Provide the [x, y] coordinate of the cell's center where the given text is located.  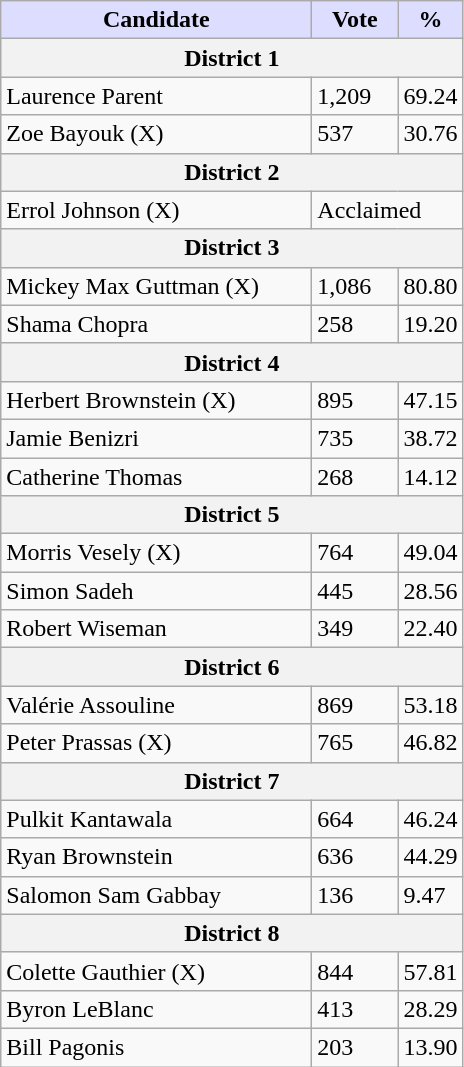
District 5 [232, 515]
Zoe Bayouk (X) [156, 134]
28.56 [430, 591]
203 [355, 1047]
Valérie Assouline [156, 705]
44.29 [430, 857]
413 [355, 1009]
District 2 [232, 172]
Laurence Parent [156, 96]
District 8 [232, 933]
1,086 [355, 286]
47.15 [430, 400]
53.18 [430, 705]
District 3 [232, 248]
636 [355, 857]
District 7 [232, 781]
Simon Sadeh [156, 591]
Morris Vesely (X) [156, 553]
19.20 [430, 324]
14.12 [430, 477]
49.04 [430, 553]
Bill Pagonis [156, 1047]
Errol Johnson (X) [156, 210]
22.40 [430, 629]
Candidate [156, 20]
28.29 [430, 1009]
Salomon Sam Gabbay [156, 895]
Ryan Brownstein [156, 857]
District 6 [232, 667]
Robert Wiseman [156, 629]
District 1 [232, 58]
844 [355, 971]
Vote [355, 20]
764 [355, 553]
% [430, 20]
80.80 [430, 286]
Acclaimed [388, 210]
Byron LeBlanc [156, 1009]
Peter Prassas (X) [156, 743]
30.76 [430, 134]
268 [355, 477]
258 [355, 324]
1,209 [355, 96]
537 [355, 134]
136 [355, 895]
46.82 [430, 743]
46.24 [430, 819]
38.72 [430, 438]
Mickey Max Guttman (X) [156, 286]
895 [355, 400]
Pulkit Kantawala [156, 819]
57.81 [430, 971]
Shama Chopra [156, 324]
Jamie Benizri [156, 438]
735 [355, 438]
869 [355, 705]
69.24 [430, 96]
Colette Gauthier (X) [156, 971]
765 [355, 743]
445 [355, 591]
9.47 [430, 895]
13.90 [430, 1047]
Catherine Thomas [156, 477]
664 [355, 819]
349 [355, 629]
District 4 [232, 362]
Herbert Brownstein (X) [156, 400]
